Detect which cell encompasses the target text, then output its (x, y) center coordinate. 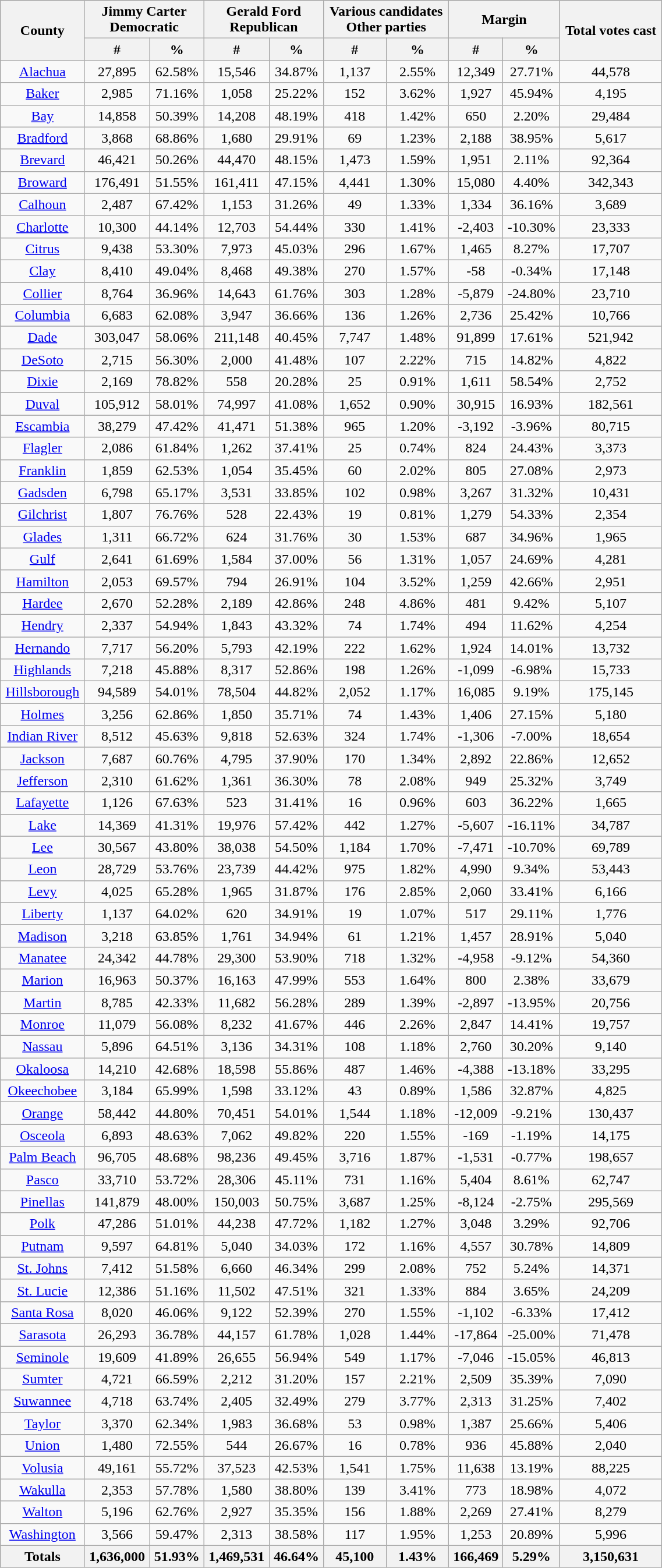
-5,607 (476, 825)
5,896 (117, 1047)
8,279 (610, 1512)
3,267 (476, 493)
-2,897 (476, 1002)
2.11% (531, 160)
0.74% (417, 448)
-1,531 (476, 1158)
47.72% (296, 1224)
603 (476, 803)
66.59% (177, 1379)
8,410 (117, 271)
62.76% (177, 1512)
Alachua (43, 72)
553 (355, 980)
Hendry (43, 625)
2,892 (476, 759)
Bradford (43, 138)
-24.80% (531, 293)
Nassau (43, 1047)
37.41% (296, 448)
41.31% (177, 825)
2,973 (610, 470)
523 (236, 803)
1,584 (236, 559)
7,062 (236, 1135)
1,859 (117, 470)
14,809 (610, 1246)
23,710 (610, 293)
5,180 (610, 714)
1.62% (417, 648)
58.54% (531, 382)
69 (355, 138)
St. Lucie (43, 1290)
1.42% (417, 116)
-7.00% (531, 737)
Total votes cast (610, 30)
5,996 (610, 1534)
35.45% (296, 470)
-1.19% (531, 1135)
3,716 (355, 1158)
47.51% (296, 1290)
4,195 (610, 94)
48.00% (177, 1202)
2,715 (117, 360)
34.91% (296, 914)
Palm Beach (43, 1158)
211,148 (236, 338)
620 (236, 914)
36.66% (296, 316)
63.85% (177, 936)
2,641 (117, 559)
7,402 (610, 1401)
Baker (43, 94)
3,947 (236, 316)
Various candidatesOther parties (387, 20)
19,757 (610, 1025)
5.29% (531, 1556)
Hamilton (43, 581)
St. Johns (43, 1268)
Indian River (43, 737)
14,208 (236, 116)
2.26% (417, 1025)
1.21% (417, 936)
3,749 (610, 781)
50.75% (296, 1202)
2,169 (117, 382)
Broward (43, 182)
48.15% (296, 160)
58,442 (117, 1113)
1,665 (610, 803)
303 (355, 293)
22.43% (296, 515)
139 (355, 1490)
0.96% (417, 803)
Gulf (43, 559)
46.06% (177, 1312)
2,060 (476, 891)
61.84% (177, 448)
43 (355, 1091)
53 (355, 1424)
2,189 (236, 603)
-4,958 (476, 958)
68.86% (177, 138)
49.45% (296, 1158)
0.89% (417, 1091)
67.63% (177, 803)
650 (476, 116)
54.44% (296, 226)
35.35% (296, 1512)
57.42% (296, 825)
9,438 (117, 249)
3.52% (417, 581)
14,858 (117, 116)
62.58% (177, 72)
34.03% (296, 1246)
182,561 (610, 404)
Gilchrist (43, 515)
303,047 (117, 338)
19,976 (236, 825)
1.23% (417, 138)
7,090 (610, 1379)
2.02% (417, 470)
9,140 (610, 1047)
549 (355, 1357)
4,254 (610, 625)
58.01% (177, 404)
41.89% (177, 1357)
9.42% (531, 603)
8.61% (531, 1180)
-8,124 (476, 1202)
36.30% (296, 781)
222 (355, 648)
Lee (43, 847)
69,789 (610, 847)
94,589 (117, 692)
1,058 (236, 94)
141,879 (117, 1202)
24.43% (531, 448)
33.12% (296, 1091)
34.87% (296, 72)
418 (355, 116)
34.94% (296, 936)
52.39% (296, 1312)
2,670 (117, 603)
3.62% (417, 94)
0.91% (417, 382)
54.94% (177, 625)
1.30% (417, 182)
13,732 (610, 648)
26,655 (236, 1357)
36.68% (296, 1424)
18.98% (531, 1490)
-169 (476, 1135)
33.85% (296, 493)
-4,388 (476, 1069)
DeSoto (43, 360)
22.86% (531, 759)
824 (476, 448)
Monroe (43, 1025)
32.49% (296, 1401)
117 (355, 1534)
41,471 (236, 426)
11,079 (117, 1025)
176,491 (117, 182)
17,148 (610, 271)
57.78% (177, 1490)
37.90% (296, 759)
Highlands (43, 670)
1,680 (236, 138)
Washington (43, 1534)
34.31% (296, 1047)
47.42% (177, 426)
10,300 (117, 226)
48.63% (177, 1135)
17,412 (610, 1312)
2,487 (117, 204)
65.99% (177, 1091)
1.25% (417, 1202)
107 (355, 360)
65.28% (177, 891)
36.16% (531, 204)
Flagler (43, 448)
Brevard (43, 160)
4,441 (355, 182)
14,369 (117, 825)
-6.33% (531, 1312)
12,386 (117, 1290)
14,175 (610, 1135)
2.21% (417, 1379)
34,787 (610, 825)
17.61% (531, 338)
4,072 (610, 1490)
36.78% (177, 1335)
38,279 (117, 426)
31.25% (531, 1401)
8,232 (236, 1025)
56.20% (177, 648)
11,638 (476, 1468)
50.37% (177, 980)
1,924 (476, 648)
53.90% (296, 958)
7,717 (117, 648)
28,729 (117, 869)
45.03% (296, 249)
Madison (43, 936)
11,502 (236, 1290)
1.34% (417, 759)
Margin (504, 20)
-10.30% (531, 226)
1,334 (476, 204)
494 (476, 625)
Santa Rosa (43, 1312)
8,468 (236, 271)
62.53% (177, 470)
6,660 (236, 1268)
44,157 (236, 1335)
1.67% (417, 249)
12,349 (476, 72)
36.22% (531, 803)
53.72% (177, 1180)
14.01% (531, 648)
59.47% (177, 1534)
3,566 (117, 1534)
74,997 (236, 404)
20.28% (296, 382)
2,086 (117, 448)
37.00% (296, 559)
69.57% (177, 581)
71,478 (610, 1335)
10,766 (610, 316)
1,580 (236, 1490)
60.76% (177, 759)
31.41% (296, 803)
521,942 (610, 338)
49.82% (296, 1135)
33,295 (610, 1069)
55.86% (296, 1069)
2,951 (610, 581)
752 (476, 1268)
-13.95% (531, 1002)
44.82% (296, 692)
44,578 (610, 72)
7,218 (117, 670)
15,733 (610, 670)
33.41% (531, 891)
28.91% (531, 936)
52.28% (177, 603)
Suwannee (43, 1401)
7,747 (355, 338)
46,813 (610, 1357)
31.32% (531, 493)
Wakulla (43, 1490)
102 (355, 493)
61.69% (177, 559)
54,360 (610, 958)
1,057 (476, 559)
4,025 (117, 891)
2,040 (610, 1446)
175,145 (610, 692)
62,747 (610, 1180)
Citrus (43, 249)
3.41% (417, 1490)
2,736 (476, 316)
1.39% (417, 1002)
198 (355, 670)
-17,864 (476, 1335)
50.39% (177, 116)
172 (355, 1246)
3,256 (117, 714)
1,184 (355, 847)
61.62% (177, 781)
10,431 (610, 493)
1.75% (417, 1468)
1,387 (476, 1424)
16,963 (117, 980)
2.38% (531, 980)
198,657 (610, 1158)
1,279 (476, 515)
Bay (43, 116)
40.45% (296, 338)
Duval (43, 404)
152 (355, 94)
558 (236, 382)
4,557 (476, 1246)
3,689 (610, 204)
1,541 (355, 1468)
61.78% (296, 1335)
15,546 (236, 72)
45.63% (177, 737)
Hillsborough (43, 692)
-0.34% (531, 271)
-3,192 (476, 426)
25.42% (531, 316)
4.86% (417, 603)
43.32% (296, 625)
481 (476, 603)
43.80% (177, 847)
27.71% (531, 72)
3,136 (236, 1047)
1,843 (236, 625)
28,306 (236, 1180)
299 (355, 1268)
487 (355, 1069)
2,354 (610, 515)
Sumter (43, 1379)
96,705 (117, 1158)
12,703 (236, 226)
1.57% (417, 271)
Okeechobee (43, 1091)
-15.05% (531, 1357)
15,080 (476, 182)
8,785 (117, 1002)
30,915 (476, 404)
16.93% (531, 404)
1,054 (236, 470)
5.24% (531, 1268)
42.19% (296, 648)
County (43, 30)
105,912 (117, 404)
1,927 (476, 94)
1.20% (417, 426)
35.39% (531, 1379)
56.30% (177, 360)
51.01% (177, 1224)
91,899 (476, 338)
35.71% (296, 714)
2.20% (531, 116)
38,038 (236, 847)
25.32% (531, 781)
Glades (43, 537)
Escambia (43, 426)
1,544 (355, 1113)
44.78% (177, 958)
5,404 (476, 1180)
98,236 (236, 1158)
442 (355, 825)
56.08% (177, 1025)
718 (355, 958)
1,469,531 (236, 1556)
1,259 (476, 581)
170 (355, 759)
-7,471 (476, 847)
Hardee (43, 603)
64.81% (177, 1246)
11,682 (236, 1002)
52.63% (296, 737)
6,798 (117, 493)
47,286 (117, 1224)
56.28% (296, 1002)
-10.70% (531, 847)
49.38% (296, 271)
176 (355, 891)
41.48% (296, 360)
78 (355, 781)
1.53% (417, 537)
12,652 (610, 759)
800 (476, 980)
2,353 (117, 1490)
30.20% (531, 1047)
108 (355, 1047)
1.32% (417, 958)
Polk (43, 1224)
78,504 (236, 692)
1,262 (236, 448)
8,317 (236, 670)
-13.18% (531, 1069)
Liberty (43, 914)
1,126 (117, 803)
2,405 (236, 1401)
20.89% (531, 1534)
1.46% (417, 1069)
70,451 (236, 1113)
64.51% (177, 1047)
72.55% (177, 1446)
Franklin (43, 470)
248 (355, 603)
47.99% (296, 980)
14.82% (531, 360)
Jimmy CarterDemocratic (144, 20)
805 (476, 470)
Walton (43, 1512)
45.94% (531, 94)
-9.12% (531, 958)
330 (355, 226)
51.58% (177, 1268)
2,000 (236, 360)
Pinellas (43, 1202)
Gerald FordRepublican (263, 20)
1.64% (417, 980)
55.72% (177, 1468)
0.78% (417, 1446)
Leon (43, 869)
2.85% (417, 891)
62.86% (177, 714)
80,715 (610, 426)
-9.21% (531, 1113)
2.22% (417, 360)
1,636,000 (117, 1556)
3,150,631 (610, 1556)
1,807 (117, 515)
289 (355, 1002)
18,598 (236, 1069)
731 (355, 1180)
46.64% (296, 1556)
62.08% (177, 316)
1.95% (417, 1534)
4,281 (610, 559)
965 (355, 426)
52.86% (296, 670)
1.48% (417, 338)
1,311 (117, 537)
63.74% (177, 1401)
Manatee (43, 958)
34.96% (531, 537)
54.33% (531, 515)
9,597 (117, 1246)
Osceola (43, 1135)
7,687 (117, 759)
29,300 (236, 958)
517 (476, 914)
51.38% (296, 426)
-0.77% (531, 1158)
36.96% (177, 293)
2,509 (476, 1379)
38.58% (296, 1534)
92,364 (610, 160)
2,188 (476, 138)
76.76% (177, 515)
2,053 (117, 581)
1,761 (236, 936)
Totals (43, 1556)
157 (355, 1379)
58.06% (177, 338)
2,927 (236, 1512)
-58 (476, 271)
44,238 (236, 1224)
66.72% (177, 537)
0.81% (417, 515)
715 (476, 360)
49.04% (177, 271)
1,611 (476, 382)
1.70% (417, 847)
42.33% (177, 1002)
49,161 (117, 1468)
14.41% (531, 1025)
25.22% (296, 94)
2.55% (417, 72)
30,567 (117, 847)
220 (355, 1135)
624 (236, 537)
Union (43, 1446)
31.20% (296, 1379)
4,990 (476, 869)
54.50% (296, 847)
65.17% (177, 493)
31.26% (296, 204)
1.07% (417, 914)
1,983 (236, 1424)
-1,102 (476, 1312)
3,687 (355, 1202)
61 (355, 936)
9,818 (236, 737)
279 (355, 1401)
Jefferson (43, 781)
2,752 (610, 382)
24.69% (531, 559)
17,707 (610, 249)
26,293 (117, 1335)
-5,879 (476, 293)
0.90% (417, 404)
27,895 (117, 72)
687 (476, 537)
2,985 (117, 94)
53,443 (610, 869)
1.82% (417, 869)
446 (355, 1025)
51.55% (177, 182)
Orange (43, 1113)
41.67% (296, 1025)
3,048 (476, 1224)
33,679 (610, 980)
884 (476, 1290)
949 (476, 781)
26.67% (296, 1446)
27.41% (531, 1512)
1.31% (417, 559)
62.34% (177, 1424)
51.16% (177, 1290)
4,721 (117, 1379)
Marion (43, 980)
13.19% (531, 1468)
3,184 (117, 1091)
9.34% (531, 869)
2,337 (117, 625)
Sarasota (43, 1335)
2,310 (117, 781)
1.88% (417, 1512)
42.86% (296, 603)
60 (355, 470)
8,020 (117, 1312)
23,333 (610, 226)
4,718 (117, 1401)
24,342 (117, 958)
1,473 (355, 160)
3,373 (610, 448)
30.78% (531, 1246)
5,617 (610, 138)
5,107 (610, 603)
Dade (43, 338)
773 (476, 1490)
45,100 (355, 1556)
24,209 (610, 1290)
4,795 (236, 759)
Seminole (43, 1357)
1,598 (236, 1091)
-2,403 (476, 226)
7,973 (236, 249)
Collier (43, 293)
71.16% (177, 94)
2,760 (476, 1047)
2,269 (476, 1512)
45.11% (296, 1180)
38.80% (296, 1490)
Taylor (43, 1424)
48.68% (177, 1158)
20,756 (610, 1002)
150,003 (236, 1202)
161,411 (236, 182)
2,847 (476, 1025)
8,512 (117, 737)
1.44% (417, 1335)
3,868 (117, 138)
Okaloosa (43, 1069)
8,764 (117, 293)
296 (355, 249)
-1,099 (476, 670)
31.76% (296, 537)
53.30% (177, 249)
Hernando (43, 648)
136 (355, 316)
1,361 (236, 781)
44.14% (177, 226)
48.19% (296, 116)
61.76% (296, 293)
1,028 (355, 1335)
14,371 (610, 1268)
11.62% (531, 625)
16,163 (236, 980)
324 (355, 737)
Gadsden (43, 493)
92,706 (610, 1224)
5,196 (117, 1512)
1,850 (236, 714)
2,052 (355, 692)
50.26% (177, 160)
9.19% (531, 692)
37,523 (236, 1468)
166,469 (476, 1556)
4,822 (610, 360)
6,166 (610, 891)
1,776 (610, 914)
-3.96% (531, 426)
64.02% (177, 914)
342,343 (610, 182)
29.11% (531, 914)
2,212 (236, 1379)
Holmes (43, 714)
8.27% (531, 249)
44,470 (236, 160)
Lake (43, 825)
41.08% (296, 404)
1.59% (417, 160)
3,370 (117, 1424)
1,153 (236, 204)
1,182 (355, 1224)
3,531 (236, 493)
42.68% (177, 1069)
1.41% (417, 226)
104 (355, 581)
5,793 (236, 648)
-16.11% (531, 825)
18,654 (610, 737)
32.87% (531, 1091)
44.80% (177, 1113)
6,893 (117, 1135)
46.34% (296, 1268)
27.08% (531, 470)
1,951 (476, 160)
42.66% (531, 581)
38.95% (531, 138)
26.91% (296, 581)
Jackson (43, 759)
3.65% (531, 1290)
Clay (43, 271)
975 (355, 869)
27.15% (531, 714)
1,406 (476, 714)
Columbia (43, 316)
1,253 (476, 1534)
14,643 (236, 293)
3.77% (417, 1401)
44.42% (296, 869)
1,457 (476, 936)
-6.98% (531, 670)
-12,009 (476, 1113)
Charlotte (43, 226)
936 (476, 1446)
Levy (43, 891)
5,406 (610, 1424)
321 (355, 1290)
31.87% (296, 891)
130,437 (610, 1113)
544 (236, 1446)
156 (355, 1512)
Calhoun (43, 204)
29,484 (610, 116)
51.93% (177, 1556)
1.87% (417, 1158)
794 (236, 581)
88,225 (610, 1468)
1.28% (417, 293)
25.66% (531, 1424)
4.40% (531, 182)
4,825 (610, 1091)
30 (355, 537)
Pasco (43, 1180)
Volusia (43, 1468)
33,710 (117, 1180)
528 (236, 515)
78.82% (177, 382)
1,480 (117, 1446)
1,586 (476, 1091)
56.94% (296, 1357)
Lafayette (43, 803)
29.91% (296, 138)
7,412 (117, 1268)
46,421 (117, 160)
49 (355, 204)
3.29% (531, 1224)
14,210 (117, 1069)
1,465 (476, 249)
67.42% (177, 204)
3,218 (117, 936)
53.76% (177, 869)
Martin (43, 1002)
19,609 (117, 1357)
-2.75% (531, 1202)
6,683 (117, 316)
1,652 (355, 404)
47.15% (296, 182)
Dixie (43, 382)
42.53% (296, 1468)
23,739 (236, 869)
-25.00% (531, 1335)
9,122 (236, 1312)
56 (355, 559)
-1,306 (476, 737)
16,085 (476, 692)
295,569 (610, 1202)
-7,046 (476, 1357)
Putnam (43, 1246)
